Detect which cell encompasses the target text, then output its (x, y) center coordinate. 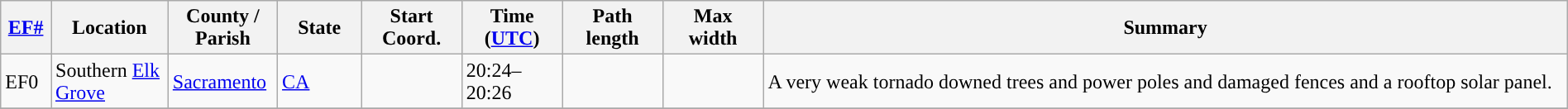
CA (319, 81)
State (319, 28)
Start Coord. (412, 28)
Summary (1165, 28)
Location (110, 28)
Time (UTC) (512, 28)
EF# (26, 28)
20:24–20:26 (512, 81)
County / Parish (222, 28)
Southern Elk Grove (110, 81)
EF0 (26, 81)
Path length (613, 28)
A very weak tornado downed trees and power poles and damaged fences and a rooftop solar panel. (1165, 81)
Max width (713, 28)
Sacramento (222, 81)
